Search for the cell housing the specified text and yield its (x, y) center coordinate. 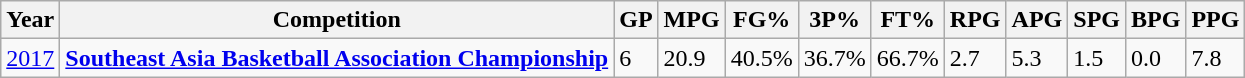
1.5 (1097, 58)
RPG (975, 20)
7.8 (1216, 58)
20.9 (692, 58)
5.3 (1037, 58)
FT% (908, 20)
APG (1037, 20)
Southeast Asia Basketball Association Championship (337, 58)
Competition (337, 20)
40.5% (762, 58)
SPG (1097, 20)
2017 (30, 58)
0.0 (1156, 58)
66.7% (908, 58)
6 (636, 58)
36.7% (834, 58)
GP (636, 20)
BPG (1156, 20)
MPG (692, 20)
PPG (1216, 20)
3P% (834, 20)
FG% (762, 20)
Year (30, 20)
2.7 (975, 58)
